Identify which cell holds the provided text, then report its (x, y) central coordinate. 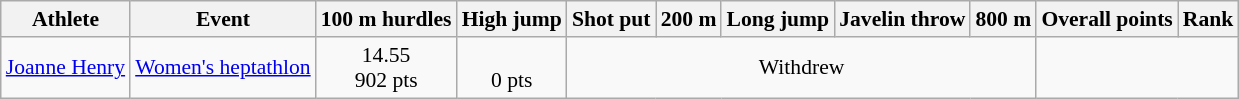
Event (223, 19)
Women's heptathlon (223, 68)
Rank (1208, 19)
14.55902 pts (386, 68)
100 m hurdles (386, 19)
Shot put (612, 19)
Javelin throw (902, 19)
0 pts (512, 68)
Withdrew (802, 68)
Overall points (1106, 19)
Joanne Henry (66, 68)
High jump (512, 19)
800 m (1003, 19)
Athlete (66, 19)
200 m (689, 19)
Long jump (778, 19)
